Output the [X, Y] coordinate of the center of the cell containing the given text.  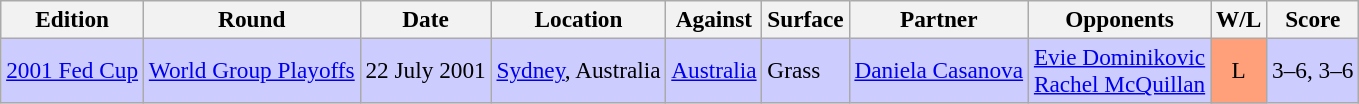
22 July 2001 [426, 70]
3–6, 3–6 [1313, 70]
Edition [72, 19]
Sydney, Australia [578, 70]
Opponents [1119, 19]
Daniela Casanova [938, 70]
World Group Playoffs [252, 70]
2001 Fed Cup [72, 70]
Date [426, 19]
Partner [938, 19]
Australia [714, 70]
Score [1313, 19]
Round [252, 19]
Surface [806, 19]
Location [578, 19]
Evie Dominikovic Rachel McQuillan [1119, 70]
Against [714, 19]
Grass [806, 70]
W/L [1239, 19]
L [1239, 70]
